Locate the cell with the specified text and output its [X, Y] center coordinate. 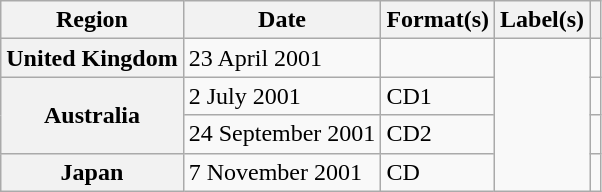
2 July 2001 [282, 96]
Label(s) [542, 20]
Australia [92, 115]
Region [92, 20]
7 November 2001 [282, 172]
Format(s) [438, 20]
CD [438, 172]
Date [282, 20]
Japan [92, 172]
CD1 [438, 96]
23 April 2001 [282, 58]
24 September 2001 [282, 134]
United Kingdom [92, 58]
CD2 [438, 134]
